Find where the given text appears and provide that cell's center as [x, y] coordinate. 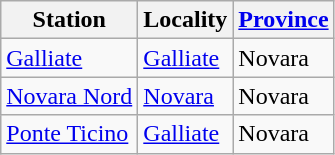
Locality [186, 20]
Ponte Ticino [70, 134]
Novara Nord [70, 96]
Station [70, 20]
Province [284, 20]
